Extract the [x, y] coordinate from the center of the cell holding the provided text.  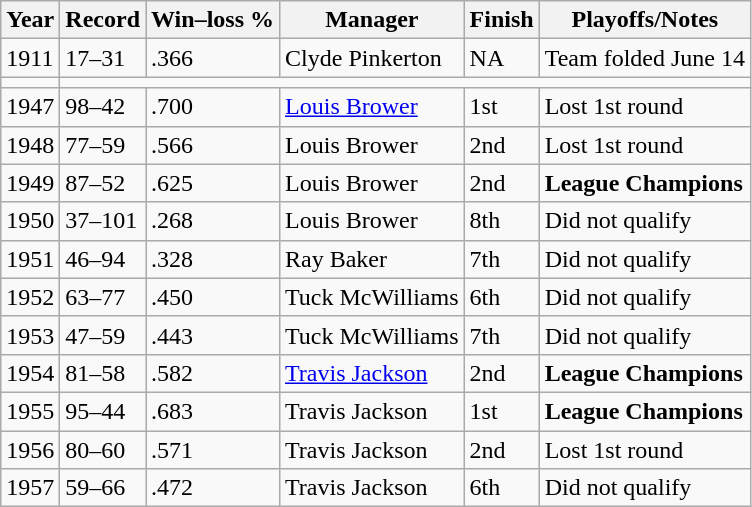
1947 [30, 107]
17–31 [103, 58]
1952 [30, 297]
95–44 [103, 411]
Team folded June 14 [644, 58]
1951 [30, 259]
.443 [213, 335]
.571 [213, 449]
Year [30, 20]
.625 [213, 183]
.700 [213, 107]
.582 [213, 373]
1957 [30, 488]
Record [103, 20]
80–60 [103, 449]
77–59 [103, 145]
.566 [213, 145]
1954 [30, 373]
81–58 [103, 373]
87–52 [103, 183]
1950 [30, 221]
.268 [213, 221]
.366 [213, 58]
Ray Baker [372, 259]
46–94 [103, 259]
37–101 [103, 221]
1949 [30, 183]
Manager [372, 20]
8th [502, 221]
Playoffs/Notes [644, 20]
Finish [502, 20]
1953 [30, 335]
1911 [30, 58]
63–77 [103, 297]
NA [502, 58]
.472 [213, 488]
Win–loss % [213, 20]
.450 [213, 297]
98–42 [103, 107]
.683 [213, 411]
1956 [30, 449]
47–59 [103, 335]
1955 [30, 411]
Clyde Pinkerton [372, 58]
1948 [30, 145]
.328 [213, 259]
59–66 [103, 488]
